Pinpoint the cell where the given text exists, returning its [x, y] midpoint coordinate. 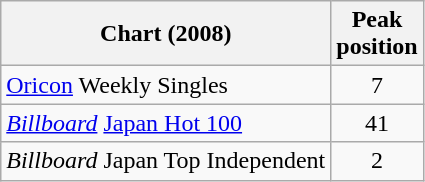
7 [377, 85]
2 [377, 161]
Billboard Japan Top Independent [166, 161]
Peakposition [377, 34]
Chart (2008) [166, 34]
Oricon Weekly Singles [166, 85]
Billboard Japan Hot 100 [166, 123]
41 [377, 123]
